Locate the cell with the specified text and output its (x, y) center coordinate. 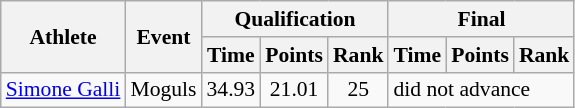
25 (358, 90)
Simone Galli (64, 90)
Final (481, 19)
34.93 (232, 90)
Athlete (64, 36)
21.01 (294, 90)
Qualification (296, 19)
did not advance (481, 90)
Event (163, 36)
Moguls (163, 90)
